Determine the [x, y] coordinate at the center of the cell enclosing the given text.  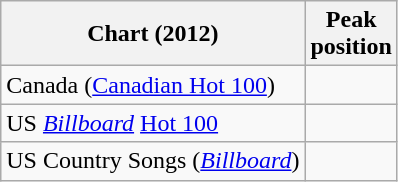
US Billboard Hot 100 [153, 123]
Peakposition [351, 34]
Chart (2012) [153, 34]
US Country Songs (Billboard) [153, 161]
Canada (Canadian Hot 100) [153, 85]
